Return (x, y) of the center of cell containing provided text 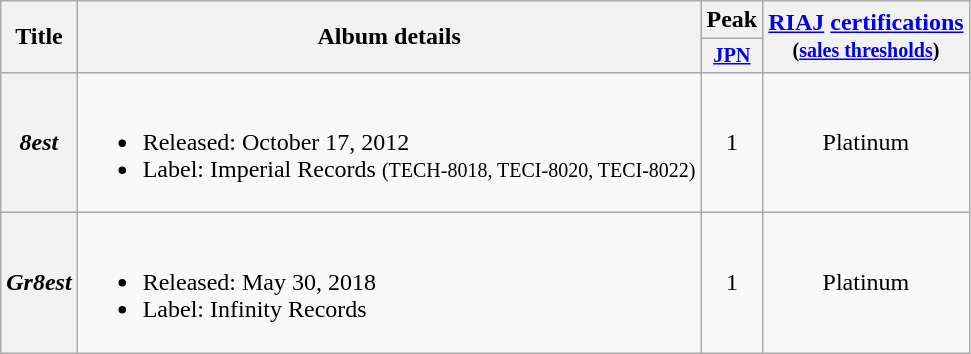
Title (39, 37)
JPN (732, 56)
Gr8est (39, 283)
Released: May 30, 2018Label: Infinity Records (389, 283)
Album details (389, 37)
Released: October 17, 2012Label: Imperial Records (TECH-8018, TECI-8020, TECI-8022) (389, 142)
Peak (732, 20)
8est (39, 142)
RIAJ certifications(sales thresholds) (866, 37)
